Find where the given text appears and provide that cell's center as [x, y] coordinate. 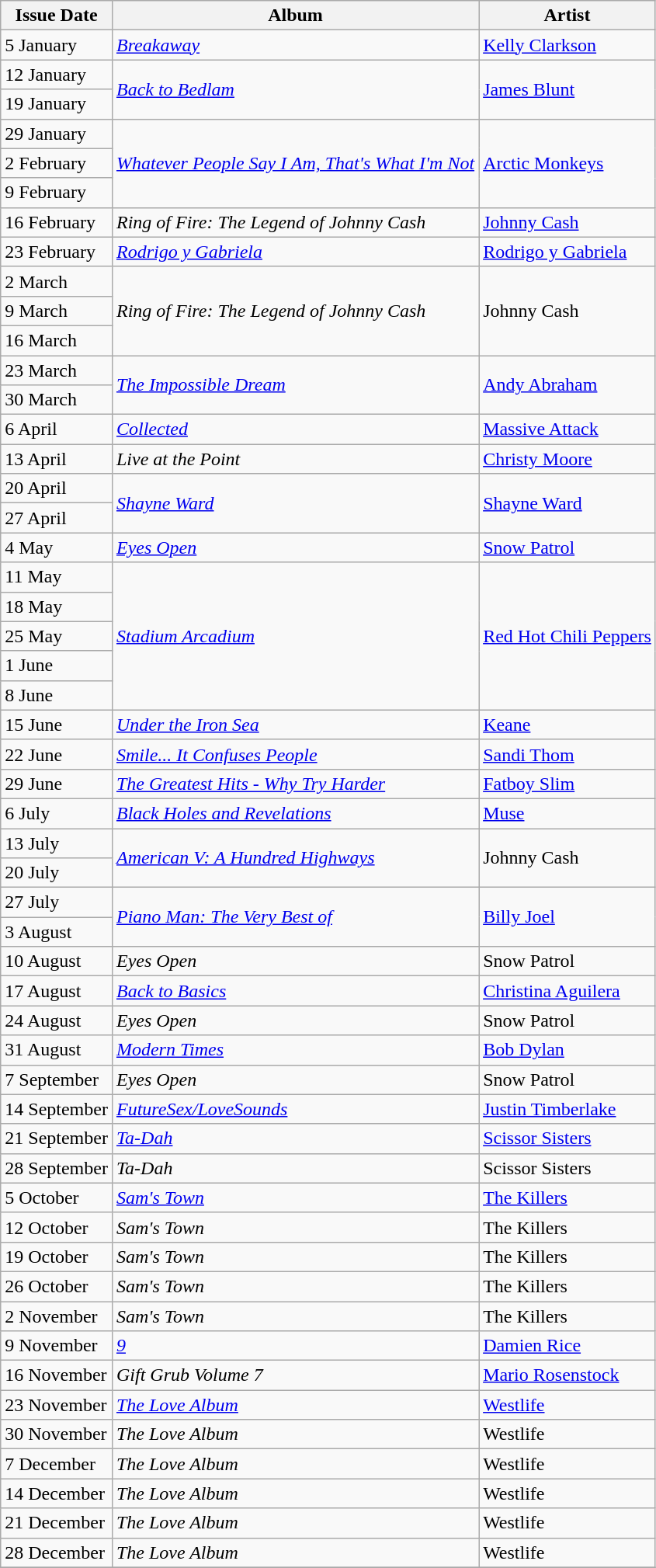
Breakaway [295, 45]
2 February [57, 163]
Justin Timberlake [567, 1109]
Bob Dylan [567, 1050]
19 October [57, 1257]
22 June [57, 754]
23 March [57, 370]
Back to Basics [295, 991]
Gift Grub Volume 7 [295, 1375]
14 September [57, 1109]
Album [295, 16]
Artist [567, 16]
17 August [57, 991]
16 March [57, 340]
7 September [57, 1080]
2 March [57, 281]
11 May [57, 577]
9 March [57, 311]
30 November [57, 1434]
Massive Attack [567, 429]
12 October [57, 1227]
Red Hot Chili Peppers [567, 636]
20 July [57, 873]
23 February [57, 252]
16 November [57, 1375]
31 August [57, 1050]
5 October [57, 1198]
25 May [57, 636]
27 April [57, 518]
Damien Rice [567, 1346]
23 November [57, 1405]
3 August [57, 932]
Keane [567, 725]
20 April [57, 488]
9 [295, 1346]
Andy Abraham [567, 385]
28 September [57, 1168]
The Greatest Hits - Why Try Harder [295, 784]
30 March [57, 400]
American V: A Hundred Highways [295, 857]
21 September [57, 1139]
10 August [57, 961]
Fatboy Slim [567, 784]
Christina Aguilera [567, 991]
19 January [57, 104]
Live at the Point [295, 459]
9 November [57, 1346]
2 November [57, 1316]
Billy Joel [567, 917]
Kelly Clarkson [567, 45]
21 December [57, 1523]
Stadium Arcadium [295, 636]
29 June [57, 784]
Mario Rosenstock [567, 1375]
26 October [57, 1286]
13 July [57, 843]
Under the Iron Sea [295, 725]
Christy Moore [567, 459]
24 August [57, 1020]
14 December [57, 1493]
Piano Man: The Very Best of [295, 917]
Issue Date [57, 16]
15 June [57, 725]
27 July [57, 902]
James Blunt [567, 89]
6 July [57, 813]
5 January [57, 45]
6 April [57, 429]
28 December [57, 1552]
Black Holes and Revelations [295, 813]
The Impossible Dream [295, 385]
8 June [57, 695]
18 May [57, 607]
4 May [57, 548]
7 December [57, 1464]
13 April [57, 459]
Collected [295, 429]
Sandi Thom [567, 754]
16 February [57, 222]
Muse [567, 813]
Arctic Monkeys [567, 163]
Whatever People Say I Am, That's What I'm Not [295, 163]
12 January [57, 75]
9 February [57, 193]
Back to Bedlam [295, 89]
Smile... It Confuses People [295, 754]
Modern Times [295, 1050]
FutureSex/LoveSounds [295, 1109]
1 June [57, 666]
29 January [57, 134]
